For the text-containing cell, return its midpoint in (X, Y) coordinate format. 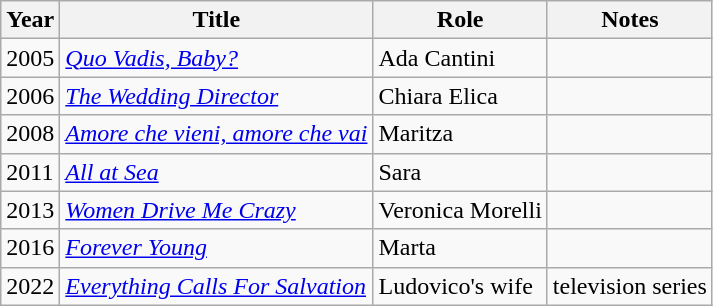
Year (30, 20)
Quo Vadis, Baby? (216, 58)
Ludovico's wife (460, 286)
The Wedding Director (216, 96)
Marta (460, 248)
2022 (30, 286)
Maritza (460, 134)
2005 (30, 58)
Notes (630, 20)
Veronica Morelli (460, 210)
2008 (30, 134)
Title (216, 20)
2016 (30, 248)
Chiara Elica (460, 96)
Sara (460, 172)
Women Drive Me Crazy (216, 210)
television series (630, 286)
Amore che vieni, amore che vai (216, 134)
Role (460, 20)
Forever Young (216, 248)
All at Sea (216, 172)
Everything Calls For Salvation (216, 286)
Ada Cantini (460, 58)
2013 (30, 210)
2011 (30, 172)
2006 (30, 96)
